From the cell containing the given text, extract its center point as [X, Y] coordinate. 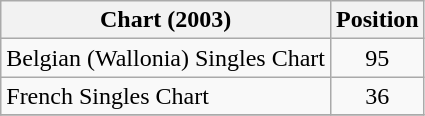
Belgian (Wallonia) Singles Chart [166, 58]
36 [377, 96]
Position [377, 20]
95 [377, 58]
French Singles Chart [166, 96]
Chart (2003) [166, 20]
